Pinpoint the cell where the given text exists, returning its (X, Y) midpoint coordinate. 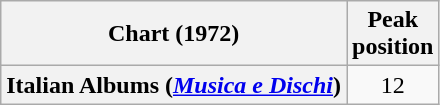
Italian Albums (Musica e Dischi) (174, 85)
12 (393, 85)
Chart (1972) (174, 34)
Peakposition (393, 34)
